Identify which cell holds the provided text, then report its (x, y) central coordinate. 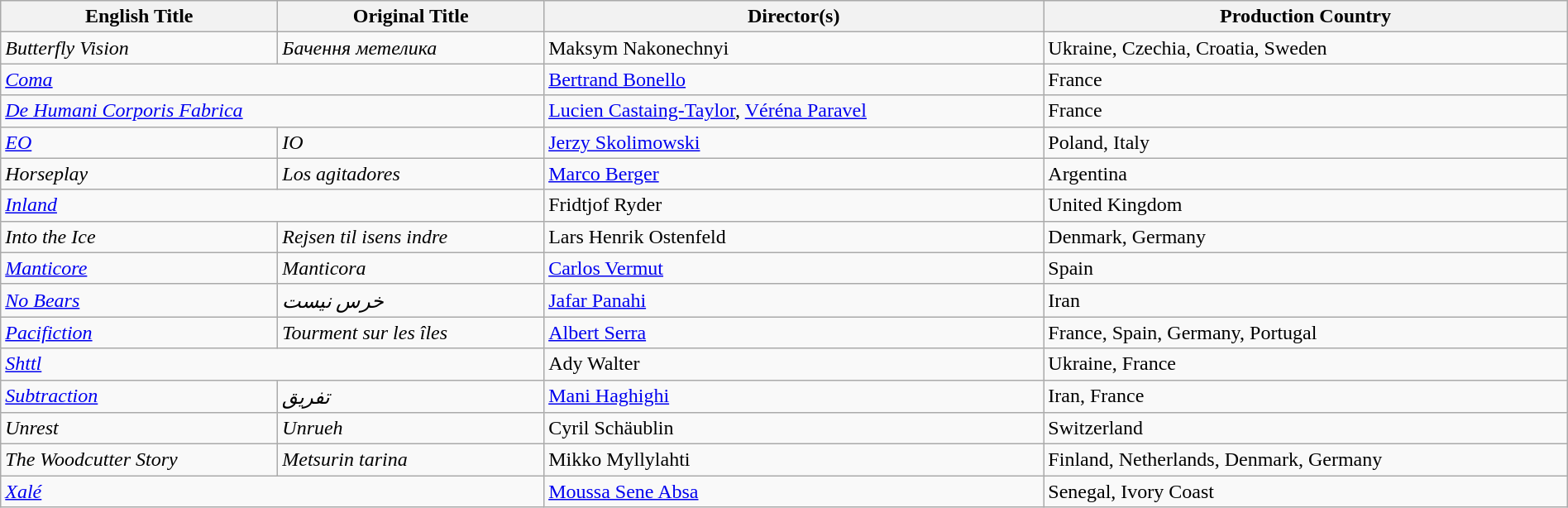
Horseplay (139, 174)
Manticore (139, 268)
Бачення метелика (411, 48)
Mani Haghighi (794, 396)
Lucien Castaing-Taylor, Véréna Paravel (794, 111)
EO (139, 142)
Iran, France (1305, 396)
Cyril Schäublin (794, 429)
Senegal, Ivory Coast (1305, 491)
Unrueh (411, 429)
Into the Ice (139, 237)
Lars Henrik Ostenfeld (794, 237)
Denmark, Germany (1305, 237)
Iran (1305, 300)
Mikko Myllylahti (794, 460)
Unrest (139, 429)
Subtraction (139, 396)
IO (411, 142)
France, Spain, Germany, Portugal (1305, 333)
Maksym Nakonechnyi (794, 48)
Production Country (1305, 17)
Carlos Vermut (794, 268)
Inland (273, 205)
Marco Berger (794, 174)
Spain (1305, 268)
Rejsen til isens indre (411, 237)
United Kingdom (1305, 205)
Metsurin tarina (411, 460)
Switzerland (1305, 429)
Fridtjof Ryder (794, 205)
Finland, Netherlands, Denmark, Germany (1305, 460)
Ukraine, Czechia, Croatia, Sweden (1305, 48)
English Title (139, 17)
Coma (273, 79)
Argentina (1305, 174)
Shttl (273, 364)
Ady Walter (794, 364)
تفریق (411, 396)
Jafar Panahi (794, 300)
Poland, Italy (1305, 142)
Director(s) (794, 17)
Butterfly Vision (139, 48)
Moussa Sene Absa (794, 491)
The Woodcutter Story (139, 460)
خرس نیست (411, 300)
De Humani Corporis Fabrica (273, 111)
Original Title (411, 17)
Albert Serra (794, 333)
Bertrand Bonello (794, 79)
Los agitadores (411, 174)
Ukraine, France (1305, 364)
Xalé (273, 491)
Jerzy Skolimowski (794, 142)
No Bears (139, 300)
Pacifiction (139, 333)
Tourment sur les îles (411, 333)
Manticora (411, 268)
